Return [X, Y] of the center of cell containing provided text 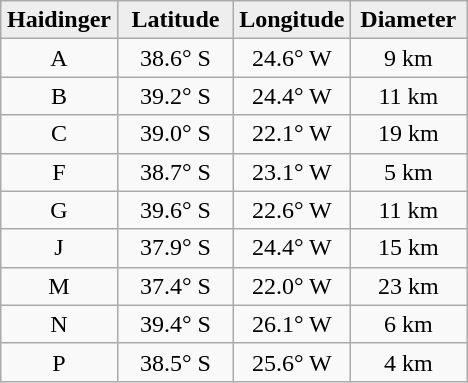
5 km [408, 172]
22.6° W [292, 210]
N [59, 324]
23 km [408, 286]
39.2° S [175, 96]
19 km [408, 134]
37.9° S [175, 248]
39.4° S [175, 324]
38.7° S [175, 172]
9 km [408, 58]
39.6° S [175, 210]
Diameter [408, 20]
J [59, 248]
Latitude [175, 20]
15 km [408, 248]
Longitude [292, 20]
4 km [408, 362]
25.6° W [292, 362]
22.0° W [292, 286]
6 km [408, 324]
23.1° W [292, 172]
38.6° S [175, 58]
37.4° S [175, 286]
38.5° S [175, 362]
A [59, 58]
G [59, 210]
M [59, 286]
26.1° W [292, 324]
24.6° W [292, 58]
F [59, 172]
B [59, 96]
C [59, 134]
22.1° W [292, 134]
P [59, 362]
39.0° S [175, 134]
Haidinger [59, 20]
